Identify which cell holds the provided text, then report its [X, Y] central coordinate. 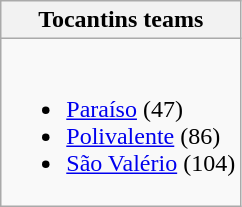
Tocantins teams [121, 20]
Paraíso (47) Polivalente (86) São Valério (104) [121, 122]
